Search for the cell housing the specified text and yield its (x, y) center coordinate. 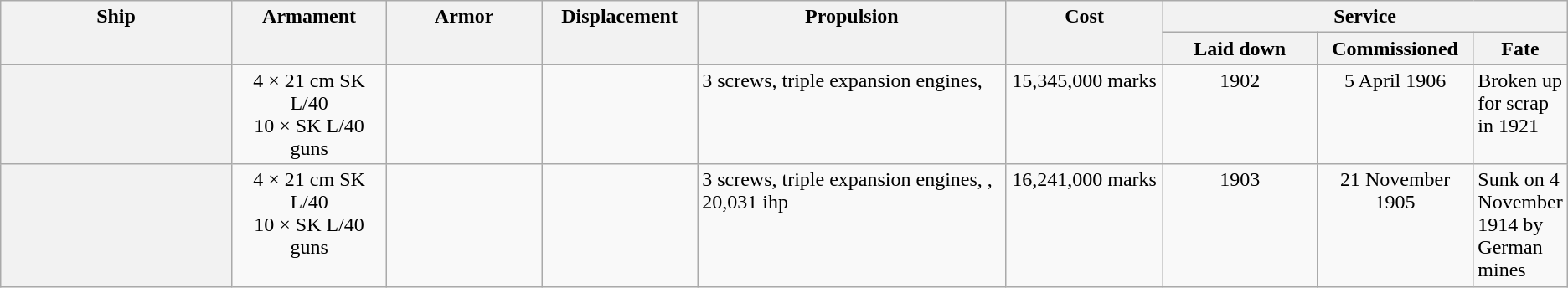
Broken up for scrap in 1921 (1520, 114)
Laid down (1240, 49)
Armament (309, 33)
1902 (1240, 114)
Armor (464, 33)
3 screws, triple expansion engines, , 20,031 ihp (852, 225)
15,345,000 marks (1084, 114)
5 April 1906 (1395, 114)
Sunk on 4 November 1914 by German mines (1520, 225)
Commissioned (1395, 49)
Propulsion (852, 33)
21 November 1905 (1395, 225)
Ship (116, 33)
Fate (1520, 49)
1903 (1240, 225)
3 screws, triple expansion engines, (852, 114)
Cost (1084, 33)
16,241,000 marks (1084, 225)
Service (1365, 17)
Displacement (619, 33)
